Find where the given text appears and provide that cell's center as [x, y] coordinate. 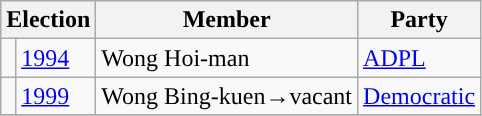
Party [420, 20]
Member [227, 20]
Election [48, 20]
Wong Bing-kuen→vacant [227, 96]
Wong Hoi-man [227, 58]
Democratic [420, 96]
ADPL [420, 58]
1994 [56, 58]
1999 [56, 96]
